From the cell containing the given text, extract its center point as (X, Y) coordinate. 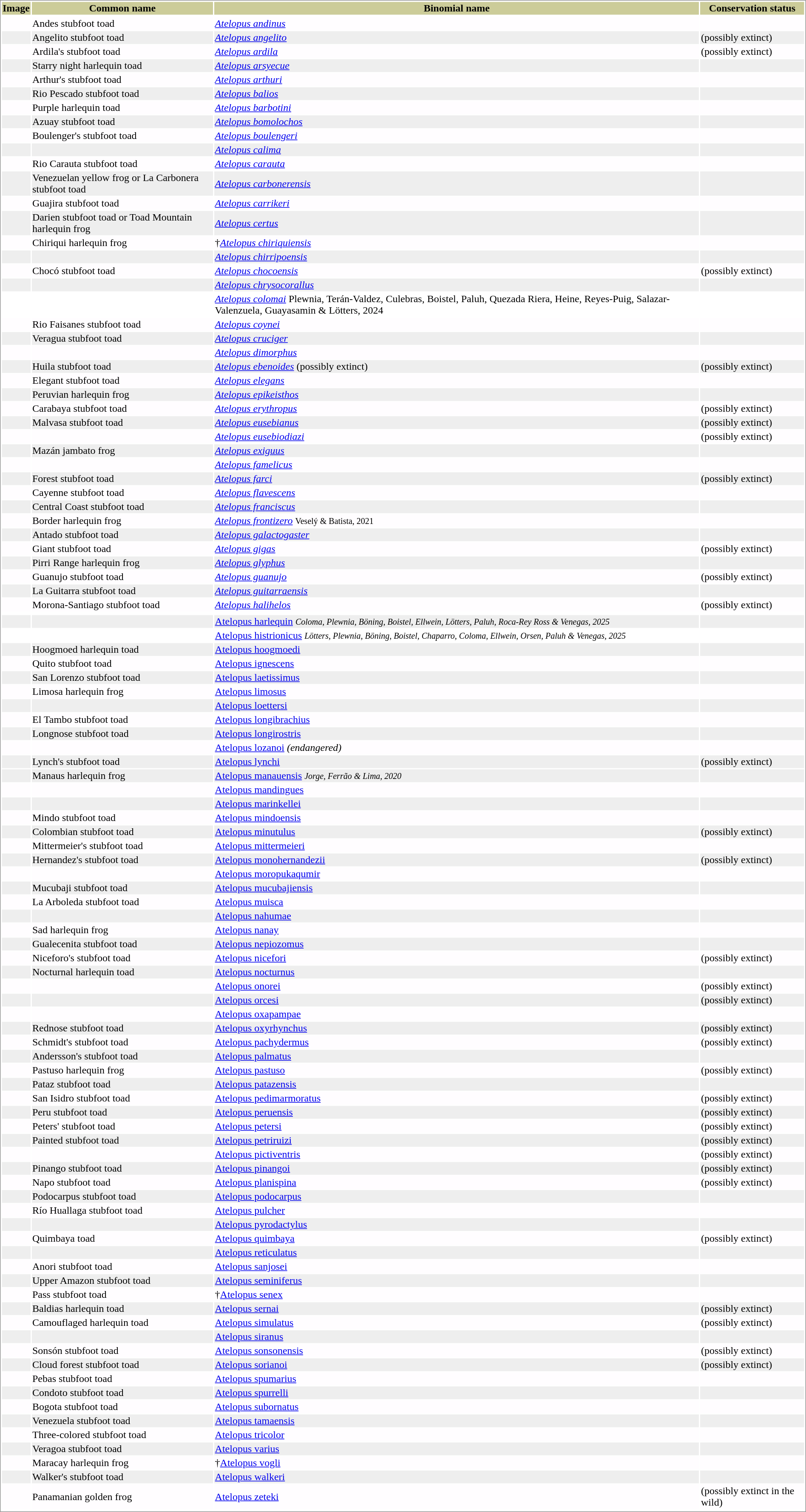
Arthur's stubfoot toad (122, 79)
Atelopus guanujo (457, 577)
Atelopus laetissimus (457, 678)
Atelopus arsyecue (457, 66)
Atelopus balios (457, 94)
Atelopus oxapampae (457, 1014)
Veragoa stubfoot toad (122, 1449)
Atelopus planispina (457, 1183)
Antado stubfoot toad (122, 535)
Atelopus barbotini (457, 108)
Atelopus petriruizi (457, 1140)
Quimbaya toad (122, 1239)
Pass stubfoot toad (122, 1295)
Nocturnal harlequin toad (122, 972)
San Isidro stubfoot toad (122, 1099)
Ardila's stubfoot toad (122, 51)
Colombian stubfoot toad (122, 832)
Atelopus petersi (457, 1127)
Image (16, 8)
Atelopus sorianoi (457, 1365)
Atelopus pulcher (457, 1211)
Atelopus simulatus (457, 1323)
Atelopus halihelos (457, 605)
Atelopus mucubajiensis (457, 888)
Atelopus minutulus (457, 832)
Venezuelan yellow frog or La Carbonera stubfoot toad (122, 184)
Lynch's stubfoot toad (122, 762)
Atelopus sernai (457, 1308)
Atelopus oxyrhynchus (457, 1028)
Morona-Santiago stubfoot toad (122, 605)
Binomial name (457, 8)
Atelopus mindoensis (457, 818)
Atelopus pedimarmoratus (457, 1099)
Pastuso harlequin frog (122, 1070)
Carabaya stubfoot toad (122, 408)
Andersson's stubfoot toad (122, 1056)
Atelopus reticulatus (457, 1252)
La Arboleda stubfoot toad (122, 902)
La Guitarra stubfoot toad (122, 591)
Atelopus patazensis (457, 1084)
Central Coast stubfoot toad (122, 507)
Atelopus bomolochos (457, 122)
Atelopus nicefori (457, 958)
Atelopus ardila (457, 51)
Atelopus pastuso (457, 1070)
Longnose stubfoot toad (122, 734)
Cloud forest stubfoot toad (122, 1365)
Atelopus mittermeieri (457, 846)
Atelopus eusebianus (457, 423)
Atelopus andinus (457, 23)
Quito stubfoot toad (122, 663)
Azuay stubfoot toad (122, 122)
Niceforo's stubfoot toad (122, 958)
Atelopus chocoensis (457, 271)
Malvasa stubfoot toad (122, 423)
Walker's stubfoot toad (122, 1477)
Atelopus sonsonensis (457, 1351)
Atelopus sanjosei (457, 1267)
Atelopus lynchi (457, 762)
Atelopus peruensis (457, 1112)
Atelopus boulengeri (457, 136)
Chiriqui harlequin frog (122, 243)
Painted stubfoot toad (122, 1140)
Mittermeier's stubfoot toad (122, 846)
Atelopus calima (457, 150)
Limosa harlequin frog (122, 691)
Anori stubfoot toad (122, 1267)
Atelopus seminiferus (457, 1280)
Atelopus carbonerensis (457, 184)
Peters' stubfoot toad (122, 1127)
Atelopus ebenoides (possibly extinct) (457, 367)
Atelopus longirostris (457, 734)
Sonsón stubfoot toad (122, 1351)
Atelopus zeteki (457, 1497)
Napo stubfoot toad (122, 1183)
Atelopus coynei (457, 324)
Atelopus palmatus (457, 1056)
Hoogmoed harlequin toad (122, 650)
Rednose stubfoot toad (122, 1028)
Atelopus frontizero Veselý & Batista, 2021 (457, 521)
Atelopus tamaensis (457, 1421)
Atelopus nepiozomus (457, 944)
Rio Carauta stubfoot toad (122, 164)
Atelopus eusebiodiazi (457, 436)
Atelopus chirripoensis (457, 257)
†Atelopus chiriquiensis (457, 243)
Atelopus longibrachius (457, 719)
Pinango stubfoot toad (122, 1168)
Atelopus pyrodactylus (457, 1224)
Gualecenita stubfoot toad (122, 944)
Upper Amazon stubfoot toad (122, 1280)
Atelopus mandingues (457, 790)
Atelopus subornatus (457, 1407)
Atelopus nanay (457, 930)
Atelopus pinangoi (457, 1168)
Pebas stubfoot toad (122, 1379)
Atelopus podocarpus (457, 1196)
Atelopus quimbaya (457, 1239)
Rio Pescado stubfoot toad (122, 94)
Forest stubfoot toad (122, 479)
Atelopus spurrelli (457, 1393)
Maracay harlequin frog (122, 1463)
Atelopus gigas (457, 549)
Andes stubfoot toad (122, 23)
Boulenger's stubfoot toad (122, 136)
Pataz stubfoot toad (122, 1084)
Atelopus galactogaster (457, 535)
Pirri Range harlequin frog (122, 563)
Atelopus lozanoi (endangered) (457, 748)
Atelopus exiguus (457, 451)
Atelopus marinkellei (457, 804)
Atelopus erythropus (457, 408)
Atelopus certus (457, 223)
Common name (122, 8)
Atelopus loettersi (457, 706)
Atelopus spumarius (457, 1379)
Mazán jambato frog (122, 451)
Baldias harlequin toad (122, 1308)
Guajira stubfoot toad (122, 204)
Manaus harlequin frog (122, 776)
Atelopus histrionicus Lötters, Plewnia, Böning, Boistel, Chaparro, Coloma, Ellwein, Orsen, Paluh & Venegas, 2025 (457, 635)
Atelopus glyphus (457, 563)
Atelopus pachydermus (457, 1042)
Atelopus varius (457, 1449)
Guanujo stubfoot toad (122, 577)
Peru stubfoot toad (122, 1112)
Atelopus tricolor (457, 1435)
San Lorenzo stubfoot toad (122, 678)
Conservation status (752, 8)
Atelopus arthuri (457, 79)
Chocó stubfoot toad (122, 271)
Atelopus nocturnus (457, 972)
Atelopus famelicus (457, 464)
Atelopus carrikeri (457, 204)
Atelopus angelito (457, 38)
Three-colored stubfoot toad (122, 1435)
Atelopus orcesi (457, 1000)
Atelopus elegans (457, 380)
Cayenne stubfoot toad (122, 493)
Veragua stubfoot toad (122, 339)
El Tambo stubfoot toad (122, 719)
Atelopus dimorphus (457, 352)
Atelopus walkeri (457, 1477)
Border harlequin frog (122, 521)
Atelopus muisca (457, 902)
Sad harlequin frog (122, 930)
Atelopus hoogmoedi (457, 650)
Rio Faisanes stubfoot toad (122, 324)
Darien stubfoot toad or Toad Mountain harlequin frog (122, 223)
Atelopus ignescens (457, 663)
Bogota stubfoot toad (122, 1407)
Peruvian harlequin frog (122, 395)
†Atelopus vogli (457, 1463)
Elegant stubfoot toad (122, 380)
Atelopus flavescens (457, 493)
Schmidt's stubfoot toad (122, 1042)
Atelopus epikeisthos (457, 395)
Atelopus colomai Plewnia, Terán-Valdez, Culebras, Boistel, Paluh, Quezada Riera, Heine, Reyes-Puig, Salazar-Valenzuela, Guayasamin & Lötters, 2024 (457, 304)
Río Huallaga stubfoot toad (122, 1211)
Atelopus franciscus (457, 507)
Atelopus monohernandezii (457, 860)
Atelopus farci (457, 479)
Mucubaji stubfoot toad (122, 888)
Podocarpus stubfoot toad (122, 1196)
Atelopus cruciger (457, 339)
Atelopus limosus (457, 691)
Atelopus siranus (457, 1336)
Condoto stubfoot toad (122, 1393)
Starry night harlequin toad (122, 66)
Atelopus nahumae (457, 916)
Huila stubfoot toad (122, 367)
Atelopus guitarraensis (457, 591)
Atelopus carauta (457, 164)
Atelopus manauensis Jorge, Ferrão & Lima, 2020 (457, 776)
Venezuela stubfoot toad (122, 1421)
Purple harlequin toad (122, 108)
Atelopus chrysocorallus (457, 285)
Camouflaged harlequin toad (122, 1323)
Atelopus moropukaqumir (457, 874)
Angelito stubfoot toad (122, 38)
Atelopus harlequin Coloma, Plewnia, Böning, Boistel, Ellwein, Lötters, Paluh, Roca-Rey Ross & Venegas, 2025 (457, 622)
Atelopus pictiventris (457, 1155)
†Atelopus senex (457, 1295)
Atelopus onorei (457, 986)
Panamanian golden frog (122, 1497)
(possibly extinct in the wild) (752, 1497)
Giant stubfoot toad (122, 549)
Hernandez's stubfoot toad (122, 860)
Mindo stubfoot toad (122, 818)
